Pinpoint the cell where the given text exists, returning its (X, Y) midpoint coordinate. 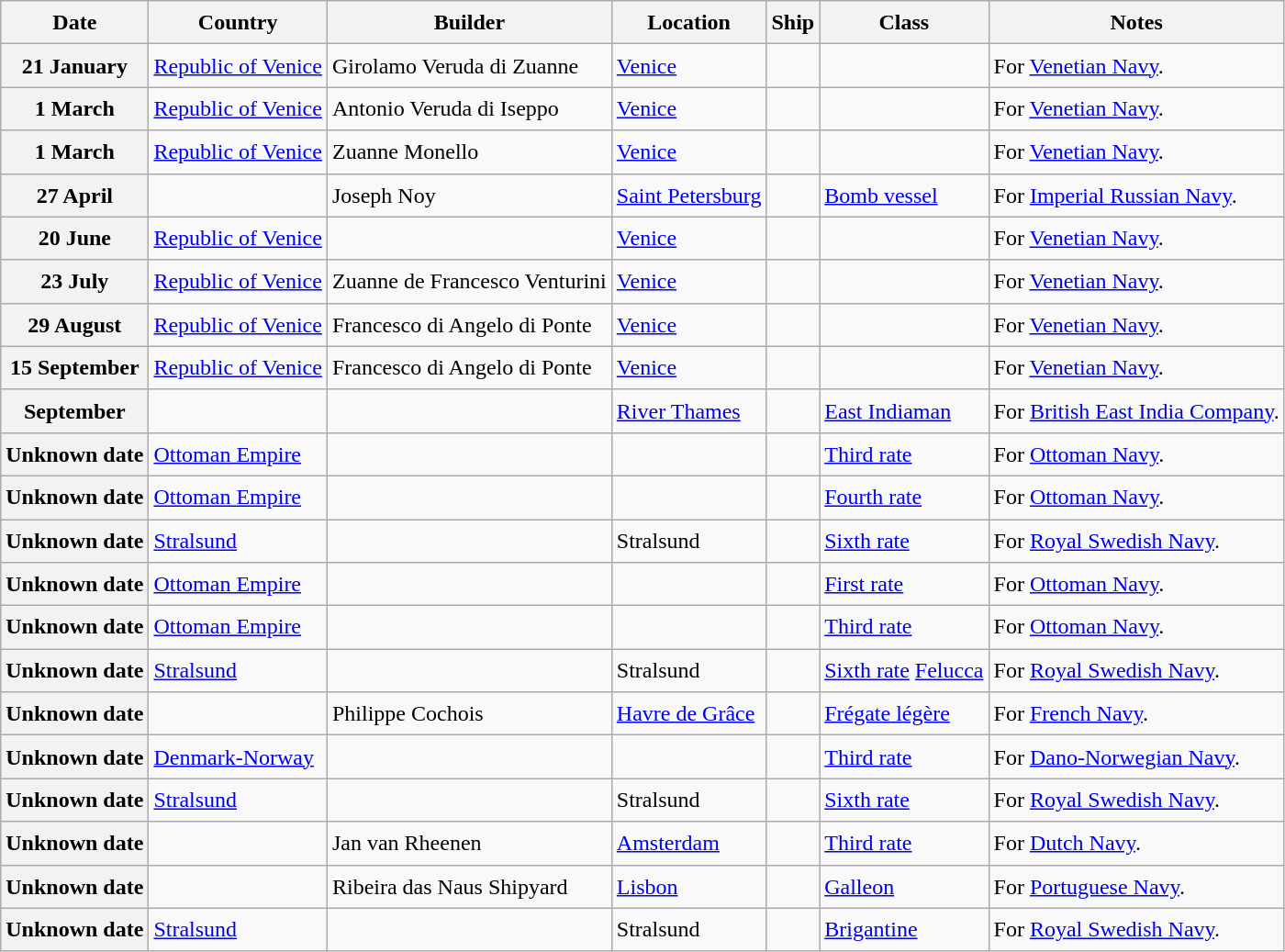
For Portuguese Navy. (1136, 887)
Girolamo Veruda di Zuanne (469, 66)
East Indiaman (904, 411)
Havre de Grâce (688, 714)
Sixth rate Felucca (904, 670)
Amsterdam (688, 843)
For Dano-Norwegian Navy. (1136, 756)
Philippe Cochois (469, 714)
27 April (75, 195)
September (75, 411)
Brigantine (904, 929)
For British East India Company. (1136, 411)
Fourth rate (904, 498)
Country (239, 22)
Antonio Veruda di Iseppo (469, 108)
23 July (75, 281)
Builder (469, 22)
Jan van Rheenen (469, 843)
21 January (75, 66)
Ship (793, 22)
For Dutch Navy. (1136, 843)
Zuanne Monello (469, 152)
For Imperial Russian Navy. (1136, 195)
20 June (75, 239)
Date (75, 22)
First rate (904, 584)
Zuanne de Francesco Venturini (469, 281)
Class (904, 22)
River Thames (688, 411)
Saint Petersburg (688, 195)
15 September (75, 367)
Bomb vessel (904, 195)
Lisbon (688, 887)
Ribeira das Naus Shipyard (469, 887)
Frégate légère (904, 714)
29 August (75, 325)
Notes (1136, 22)
Location (688, 22)
Joseph Noy (469, 195)
Galleon (904, 887)
Denmark-Norway (239, 756)
For French Navy. (1136, 714)
